Capture the cell that displays the provided text and extract its [x, y] central coordinate. 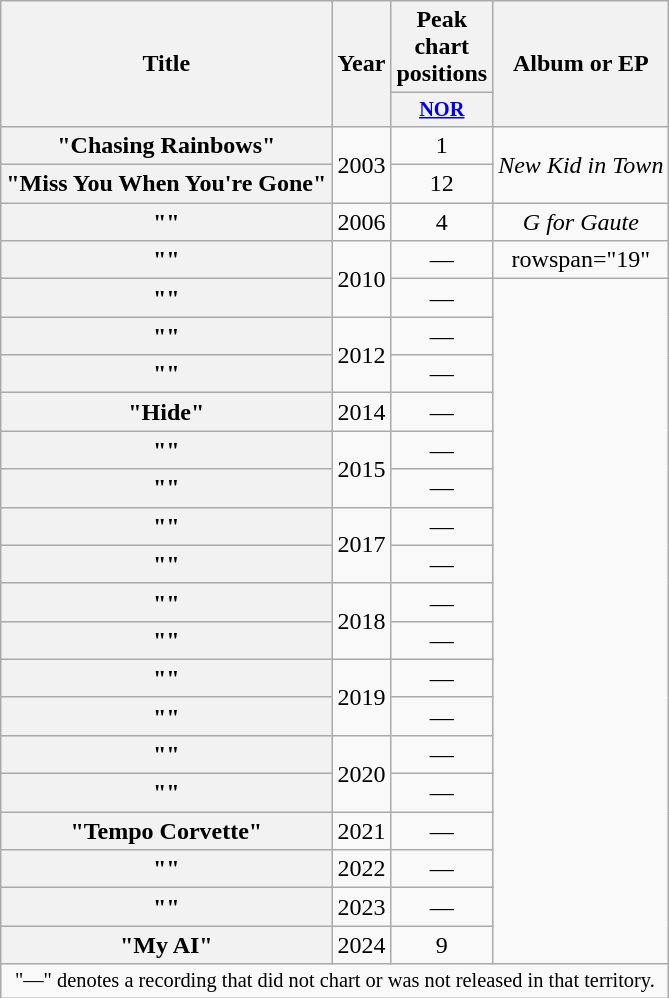
2023 [362, 907]
12 [442, 184]
G for Gaute [581, 222]
"—" denotes a recording that did not chart or was not released in that territory. [335, 981]
Peak chart positions [442, 47]
"Miss You When You're Gone" [166, 184]
2021 [362, 831]
NOR [442, 110]
2014 [362, 412]
"My AI" [166, 945]
2022 [362, 869]
2010 [362, 279]
2015 [362, 469]
Title [166, 64]
"Chasing Rainbows" [166, 145]
Year [362, 64]
2012 [362, 355]
"Tempo Corvette" [166, 831]
New Kid in Town [581, 164]
2024 [362, 945]
2019 [362, 697]
9 [442, 945]
4 [442, 222]
2003 [362, 164]
"Hide" [166, 412]
Album or EP [581, 64]
2018 [362, 621]
2006 [362, 222]
1 [442, 145]
2017 [362, 545]
rowspan="19" [581, 260]
2020 [362, 773]
